Determine the [x, y] coordinate at the center of the cell enclosing the given text.  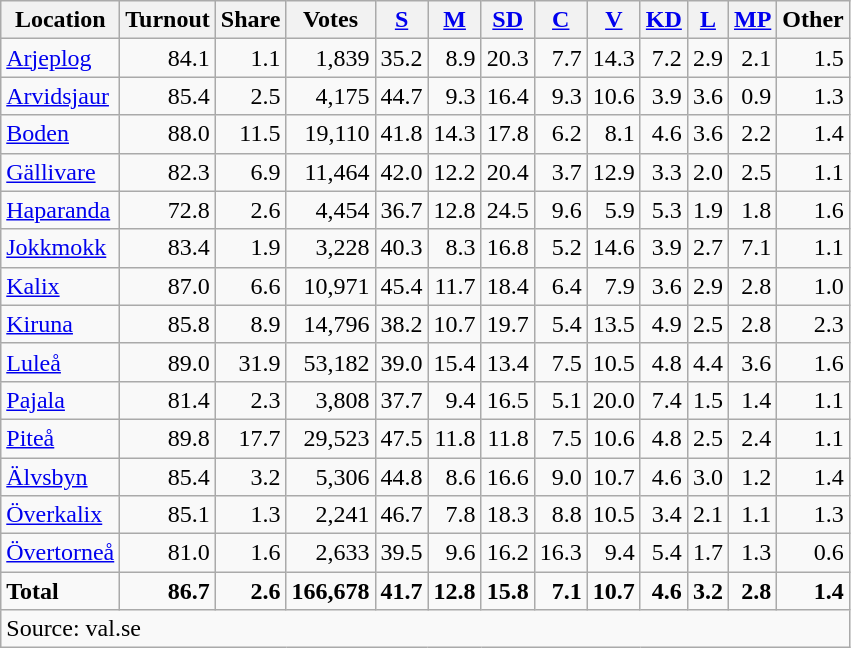
S [402, 20]
89.0 [168, 362]
89.8 [168, 438]
2,633 [330, 553]
Arvidsjaur [60, 96]
4.4 [708, 362]
6.9 [250, 172]
3.3 [664, 172]
6.2 [560, 134]
83.4 [168, 248]
46.7 [402, 515]
3.0 [708, 477]
7.2 [664, 58]
Arjeplog [60, 58]
20.0 [614, 400]
15.8 [508, 591]
M [454, 20]
20.4 [508, 172]
5.2 [560, 248]
1.2 [752, 477]
16.6 [508, 477]
18.4 [508, 286]
7.8 [454, 515]
Kalix [60, 286]
12.2 [454, 172]
16.8 [508, 248]
85.8 [168, 324]
Älvsbyn [60, 477]
L [708, 20]
13.4 [508, 362]
87.0 [168, 286]
29,523 [330, 438]
7.7 [560, 58]
35.2 [402, 58]
Location [60, 20]
8.6 [454, 477]
8.1 [614, 134]
84.1 [168, 58]
3,808 [330, 400]
45.4 [402, 286]
Piteå [60, 438]
Other [813, 20]
86.7 [168, 591]
47.5 [402, 438]
2.2 [752, 134]
16.3 [560, 553]
SD [508, 20]
37.7 [402, 400]
MP [752, 20]
7.4 [664, 400]
41.8 [402, 134]
85.1 [168, 515]
44.7 [402, 96]
82.3 [168, 172]
40.3 [402, 248]
2.0 [708, 172]
53,182 [330, 362]
12.9 [614, 172]
C [560, 20]
81.0 [168, 553]
3.4 [664, 515]
19,110 [330, 134]
6.4 [560, 286]
15.4 [454, 362]
4,454 [330, 210]
72.8 [168, 210]
6.6 [250, 286]
14,796 [330, 324]
42.0 [402, 172]
Pajala [60, 400]
17.8 [508, 134]
0.6 [813, 553]
1.0 [813, 286]
166,678 [330, 591]
19.7 [508, 324]
14.6 [614, 248]
5.1 [560, 400]
10,971 [330, 286]
11.5 [250, 134]
Luleå [60, 362]
4.9 [664, 324]
88.0 [168, 134]
1,839 [330, 58]
13.5 [614, 324]
Total [60, 591]
0.9 [752, 96]
3,228 [330, 248]
Votes [330, 20]
11.7 [454, 286]
20.3 [508, 58]
5.9 [614, 210]
44.8 [402, 477]
18.3 [508, 515]
4,175 [330, 96]
2.7 [708, 248]
Turnout [168, 20]
V [614, 20]
31.9 [250, 362]
Övertorneå [60, 553]
1.8 [752, 210]
8.8 [560, 515]
36.7 [402, 210]
16.2 [508, 553]
11,464 [330, 172]
8.3 [454, 248]
7.9 [614, 286]
39.0 [402, 362]
16.5 [508, 400]
81.4 [168, 400]
2,241 [330, 515]
Haparanda [60, 210]
9.0 [560, 477]
5,306 [330, 477]
Share [250, 20]
41.7 [402, 591]
39.5 [402, 553]
5.3 [664, 210]
24.5 [508, 210]
17.7 [250, 438]
Source: val.se [425, 629]
2.4 [752, 438]
Kiruna [60, 324]
Överkalix [60, 515]
Jokkmokk [60, 248]
Gällivare [60, 172]
Boden [60, 134]
38.2 [402, 324]
3.7 [560, 172]
16.4 [508, 96]
KD [664, 20]
1.7 [708, 553]
